From the cell containing the given text, extract its center point as [x, y] coordinate. 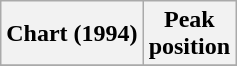
Chart (1994) [72, 34]
Peakposition [189, 34]
